Locate the cell with the specified text and output its (X, Y) center coordinate. 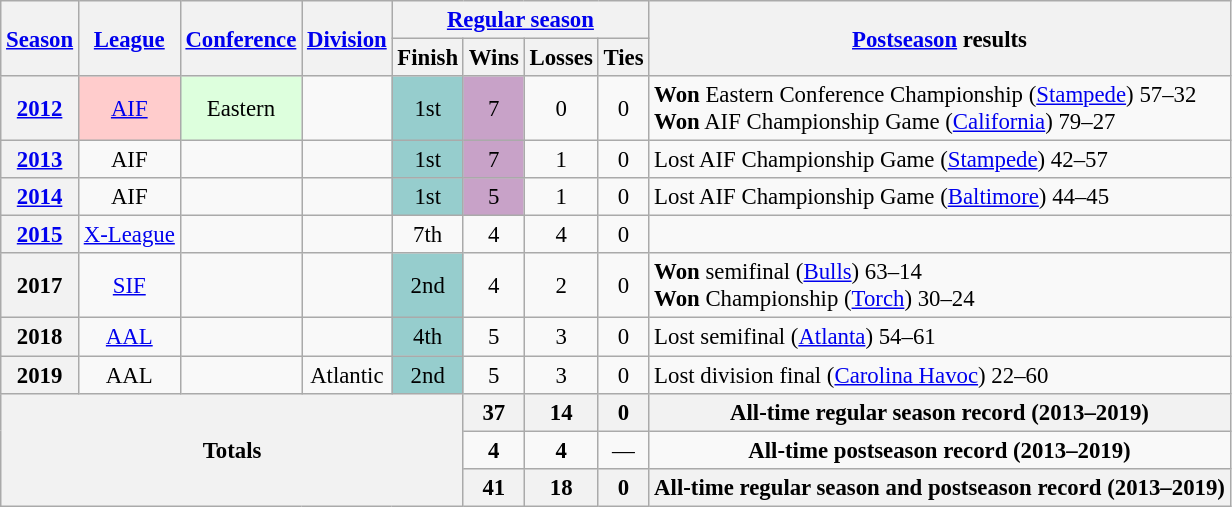
2015 (40, 235)
7th (428, 235)
41 (494, 487)
2014 (40, 197)
14 (561, 412)
2012 (40, 108)
Eastern (241, 108)
All-time postseason record (2013–2019) (940, 450)
Lost AIF Championship Game (Stampede) 42–57 (940, 160)
Wins (494, 58)
2017 (40, 286)
4th (428, 337)
Conference (241, 38)
Lost semifinal (Atlanta) 54–61 (940, 337)
Postseason results (940, 38)
Won Eastern Conference Championship (Stampede) 57–32Won AIF Championship Game (California) 79–27 (940, 108)
Atlantic (347, 375)
All-time regular season record (2013–2019) (940, 412)
League (129, 38)
Regular season (520, 20)
37 (494, 412)
Division (347, 38)
2 (561, 286)
Totals (232, 450)
Losses (561, 58)
2013 (40, 160)
Lost division final (Carolina Havoc) 22–60 (940, 375)
— (624, 450)
Ties (624, 58)
2018 (40, 337)
Won semifinal (Bulls) 63–14Won Championship (Torch) 30–24 (940, 286)
Season (40, 38)
Finish (428, 58)
2019 (40, 375)
X-League (129, 235)
Lost AIF Championship Game (Baltimore) 44–45 (940, 197)
18 (561, 487)
SIF (129, 286)
All-time regular season and postseason record (2013–2019) (940, 487)
